Search for the cell housing the specified text and yield its [x, y] center coordinate. 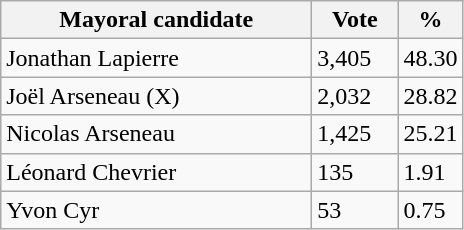
48.30 [430, 58]
53 [355, 210]
3,405 [355, 58]
Yvon Cyr [156, 210]
Joël Arseneau (X) [156, 96]
Jonathan Lapierre [156, 58]
25.21 [430, 134]
135 [355, 172]
Mayoral candidate [156, 20]
Léonard Chevrier [156, 172]
0.75 [430, 210]
% [430, 20]
Vote [355, 20]
28.82 [430, 96]
1,425 [355, 134]
Nicolas Arseneau [156, 134]
1.91 [430, 172]
2,032 [355, 96]
